Output the [x, y] coordinate of the center of the cell containing the given text.  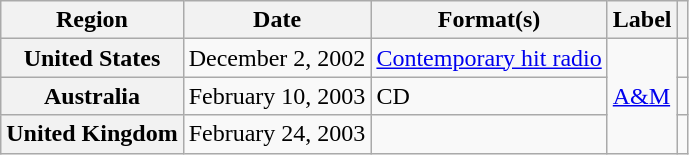
Date [277, 20]
Format(s) [489, 20]
February 10, 2003 [277, 96]
Australia [92, 96]
A&M [642, 96]
December 2, 2002 [277, 58]
Label [642, 20]
United Kingdom [92, 134]
CD [489, 96]
Region [92, 20]
February 24, 2003 [277, 134]
Contemporary hit radio [489, 58]
United States [92, 58]
